For the text-containing cell, return its midpoint in [x, y] coordinate format. 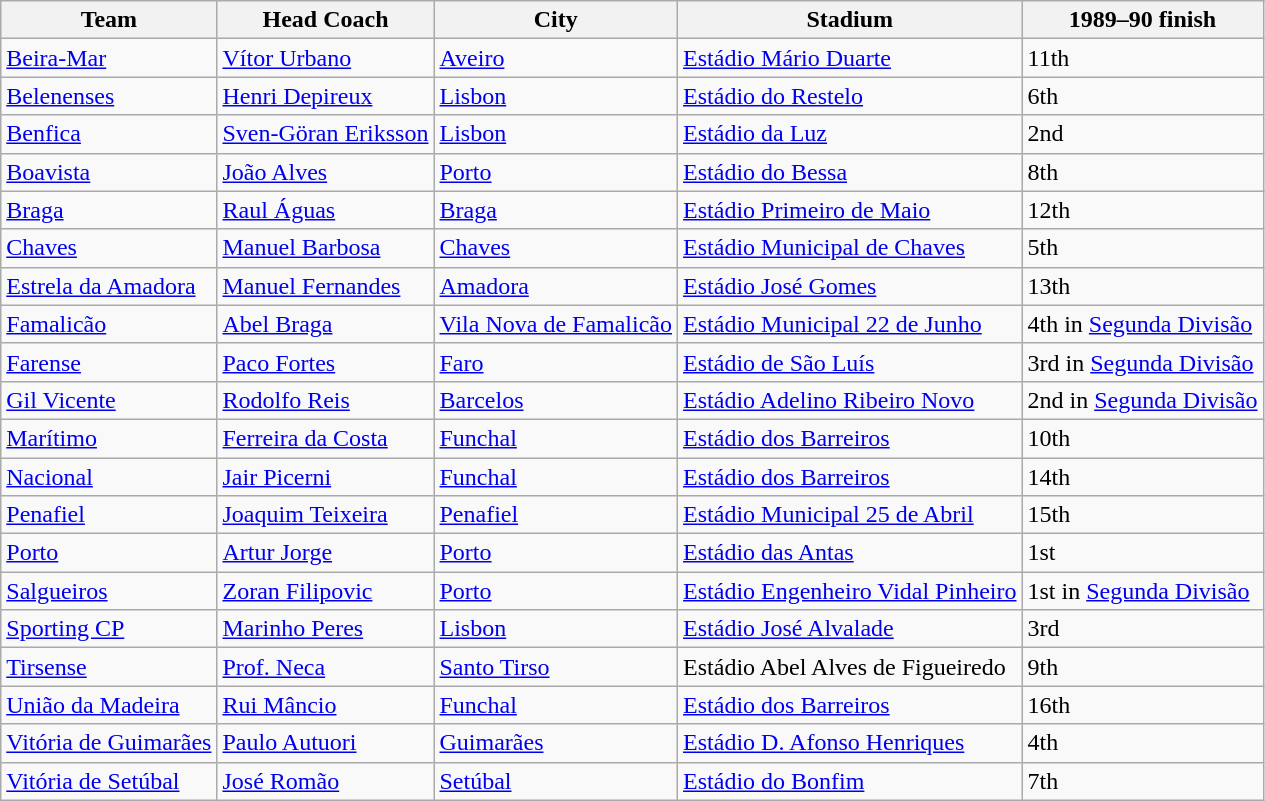
Vitória de Guimarães [109, 743]
Zoran Filipovic [326, 591]
Famalicão [109, 324]
1st in Segunda Divisão [1142, 591]
Estádio Mário Duarte [850, 58]
Marinho Peres [326, 629]
Faro [556, 362]
Guimarães [556, 743]
Estrela da Amadora [109, 286]
Estádio D. Afonso Henriques [850, 743]
Marítimo [109, 438]
Prof. Neca [326, 667]
8th [1142, 172]
Manuel Barbosa [326, 248]
City [556, 20]
Estádio do Restelo [850, 96]
2nd in Segunda Divisão [1142, 400]
Joaquim Teixeira [326, 515]
Head Coach [326, 20]
Farense [109, 362]
2nd [1142, 134]
Team [109, 20]
Vítor Urbano [326, 58]
Rodolfo Reis [326, 400]
Estádio Municipal de Chaves [850, 248]
Estádio Municipal 22 de Junho [850, 324]
16th [1142, 705]
Stadium [850, 20]
Jair Picerni [326, 477]
4th [1142, 743]
1st [1142, 553]
Setúbal [556, 781]
Salgueiros [109, 591]
José Romão [326, 781]
Paco Fortes [326, 362]
Vila Nova de Famalicão [556, 324]
Estádio da Luz [850, 134]
Estádio de São Luís [850, 362]
Ferreira da Costa [326, 438]
Barcelos [556, 400]
Vitória de Setúbal [109, 781]
1989–90 finish [1142, 20]
11th [1142, 58]
Henri Depireux [326, 96]
Estádio das Antas [850, 553]
Rui Mâncio [326, 705]
Estádio Primeiro de Maio [850, 210]
3rd in Segunda Divisão [1142, 362]
4th in Segunda Divisão [1142, 324]
Beira-Mar [109, 58]
Estádio Engenheiro Vidal Pinheiro [850, 591]
Benfica [109, 134]
3rd [1142, 629]
Raul Águas [326, 210]
Sporting CP [109, 629]
13th [1142, 286]
Santo Tirso [556, 667]
Estádio Adelino Ribeiro Novo [850, 400]
Sven-Göran Eriksson [326, 134]
6th [1142, 96]
Artur Jorge [326, 553]
Boavista [109, 172]
12th [1142, 210]
Estádio do Bonfim [850, 781]
Estádio Municipal 25 de Abril [850, 515]
7th [1142, 781]
Estádio José Gomes [850, 286]
João Alves [326, 172]
Estádio do Bessa [850, 172]
14th [1142, 477]
Gil Vicente [109, 400]
Estádio Abel Alves de Figueiredo [850, 667]
Abel Braga [326, 324]
Nacional [109, 477]
Estádio José Alvalade [850, 629]
Manuel Fernandes [326, 286]
Belenenses [109, 96]
Amadora [556, 286]
5th [1142, 248]
União da Madeira [109, 705]
Paulo Autuori [326, 743]
Tirsense [109, 667]
9th [1142, 667]
10th [1142, 438]
15th [1142, 515]
Aveiro [556, 58]
